Output the (X, Y) coordinate of the center of the cell containing the given text.  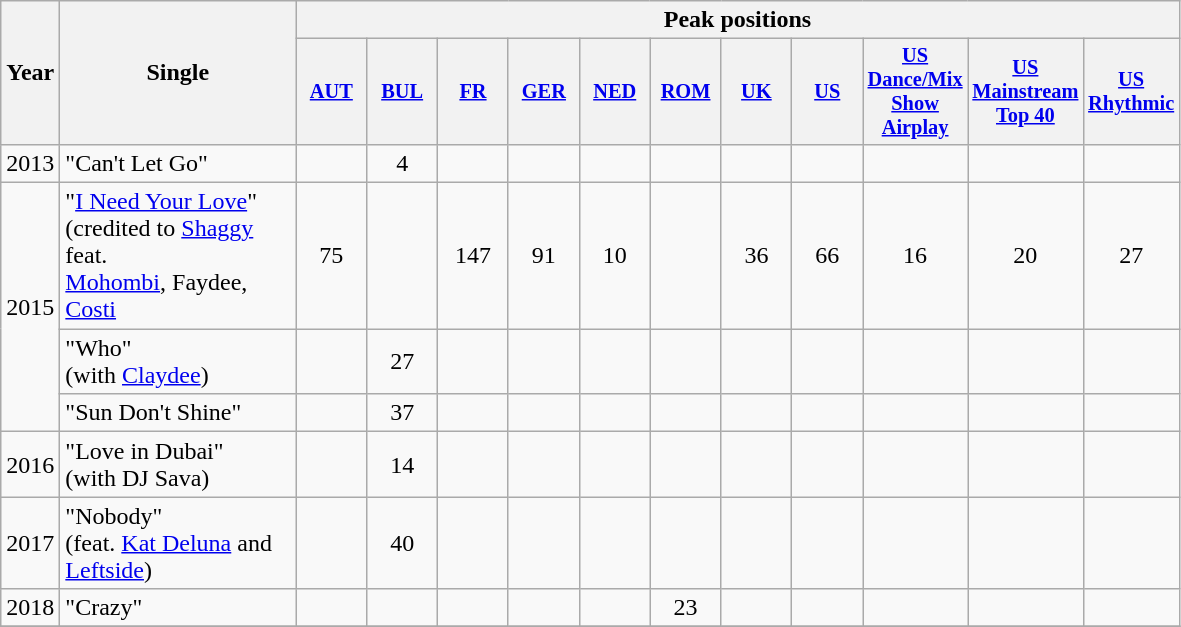
GER (544, 92)
US Dance/Mix Show Airplay (916, 92)
US MainstreamTop 40 (1026, 92)
"Love in Dubai"(with DJ Sava) (178, 464)
UK (756, 92)
"Can't Let Go" (178, 163)
Peak positions (738, 20)
23 (686, 608)
"Crazy" (178, 608)
147 (474, 256)
AUT (332, 92)
4 (402, 163)
"Nobody"(feat. Kat Deluna and Leftside) (178, 543)
USRhythmic (1131, 92)
37 (402, 413)
US (828, 92)
Year (30, 73)
2013 (30, 163)
91 (544, 256)
ROM (686, 92)
Single (178, 73)
75 (332, 256)
66 (828, 256)
FR (474, 92)
40 (402, 543)
14 (402, 464)
"Sun Don't Shine" (178, 413)
36 (756, 256)
2016 (30, 464)
"Who" (with Claydee) (178, 362)
20 (1026, 256)
"I Need Your Love" (credited to Shaggy feat. Mohombi, Faydee, Costi (178, 256)
2015 (30, 308)
2018 (30, 608)
BUL (402, 92)
10 (614, 256)
16 (916, 256)
NED (614, 92)
2017 (30, 543)
